Scan for the cell matching the given text and deliver its [X, Y] coordinate at center. 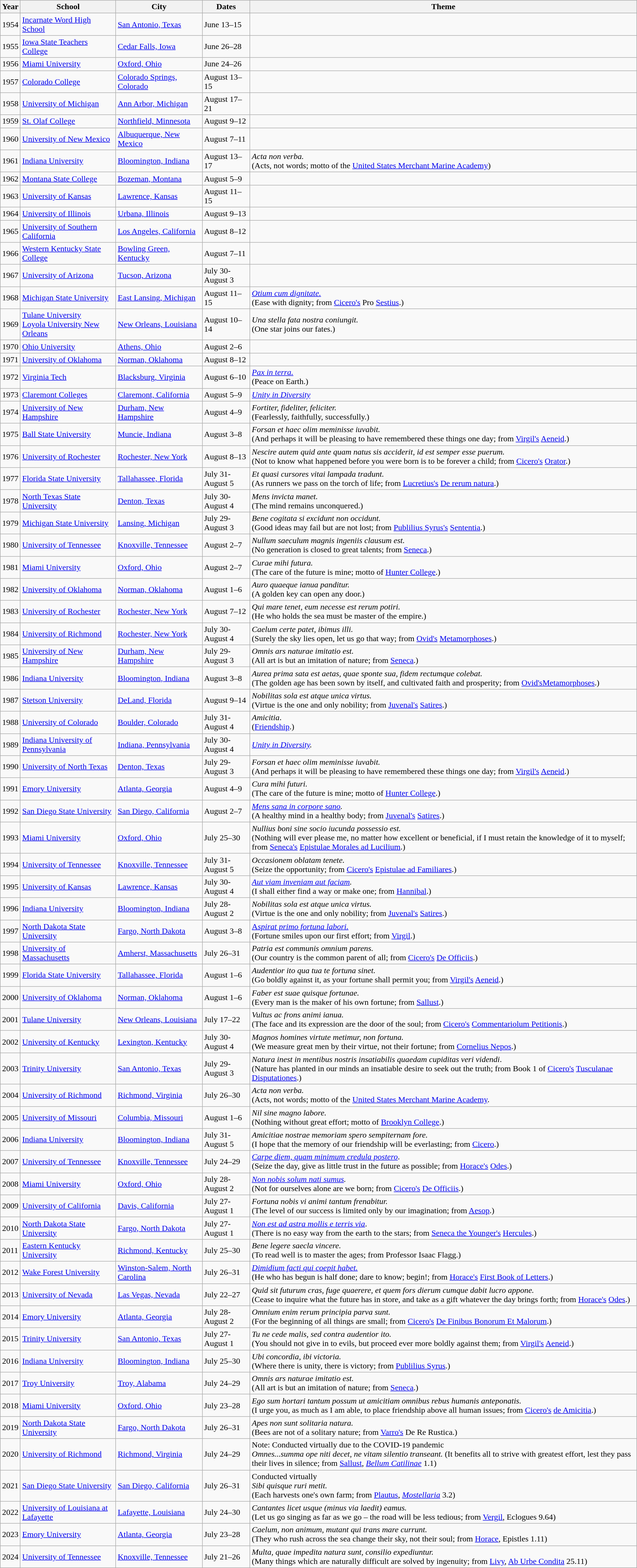
1971 [10, 360]
1969 [10, 324]
Troy University [68, 1383]
Boulder, Colorado [159, 723]
June 24–26 [226, 64]
1955 [10, 46]
1967 [10, 276]
Conducted virtuallySibi quisque ruri metit.(Each harvests one's own farm; from Plautus, Mostellaria 3.2) [444, 1486]
University of New Mexico [68, 139]
Western Kentucky State College [68, 253]
July 21–26 [226, 1557]
Columbia, Missouri [159, 1118]
2005 [10, 1118]
1981 [10, 567]
2019 [10, 1427]
Fortuna nobis vi animi tantum frenabitur.(The level of our success is limited only by our imagination; from Aesop.) [444, 1206]
Caelum certe patet, ibimus illi.(Surely the sky lies open, let us go that way; from Ovid's Metamorphoses.) [444, 634]
Stetson University [68, 700]
2001 [10, 1019]
Apes non sunt solitaria natura.(Bees are not of a solitary nature; from Varro's De Re Rustica.) [444, 1427]
Omnium enim rerum principia parva sunt.(For the beginning of all things are small; from Cicero's De Finibus Bonorum Et Malorum.) [444, 1317]
2022 [10, 1512]
Urbana, Illinois [159, 213]
Los Angeles, California [159, 231]
2012 [10, 1272]
Claremont Colleges [68, 395]
1954 [10, 25]
Aspirat primo fortuna labori.(Fortune smiles upon our first effort; from Virgil.) [444, 931]
2015 [10, 1339]
2003 [10, 1068]
Caelum, non animum, mutant qui trans mare currunt.(They who rush across the sea change their sky, not their soul; from Horace, Epistles 1.11) [444, 1534]
July 17–22 [226, 1019]
Cura mihi futuri.(The care of the future is mine; motto of Hunter College.) [444, 789]
1986 [10, 678]
Indiana University of Pennsylvania [68, 744]
1996 [10, 908]
1970 [10, 347]
University of North Texas [68, 767]
August 9–14 [226, 700]
1997 [10, 931]
August 6–10 [226, 377]
1977 [10, 479]
2007 [10, 1162]
2006 [10, 1139]
Las Vegas, Nevada [159, 1295]
Northfield, Minnesota [159, 121]
Otium cum dignitate.(Ease with dignity; from Cicero's Pro Sestius.) [444, 298]
1992 [10, 811]
Virginia Tech [68, 377]
Curae mihi futura.(The care of the future is mine; motto of Hunter College.) [444, 567]
Theme [444, 7]
University of Nevada [68, 1295]
Ann Arbor, Michigan [159, 104]
August 13–15 [226, 82]
August 17–21 [226, 104]
1965 [10, 231]
1987 [10, 700]
1999 [10, 975]
1985 [10, 656]
1989 [10, 744]
2016 [10, 1361]
July 26–30 [226, 1095]
University of Massachusetts [68, 953]
1966 [10, 253]
Unity in Diversity. [444, 744]
Bene legere saecla vincere.(To read well is to master the ages; from Professor Isaac Flagg.) [444, 1250]
Nullum saeculum magnis ingeniis clausum est.(No generation is closed to great talents; from Seneca.) [444, 545]
1968 [10, 298]
Nil sine magno labore.(Nothing without great effort; motto of Brooklyn College.) [444, 1118]
1993 [10, 838]
2020 [10, 1454]
Amherst, Massachusetts [159, 953]
2010 [10, 1228]
1974 [10, 412]
Mens sana in corpore sano.(A healthy mind in a healthy body; from Juvenal's Satires.) [444, 811]
Vultus ac frons animi ianua.(The face and its expression are the door of the soul; from Cicero's Commentariolum Petitionis.) [444, 1019]
University of Arizona [68, 276]
Iowa State Teachers College [68, 46]
August 2–6 [226, 347]
1988 [10, 723]
1978 [10, 501]
Lexington, Kentucky [159, 1042]
1959 [10, 121]
Acta non verba.(Acts, not words; motto of the United States Merchant Marine Academy. [444, 1095]
August 9–12 [226, 121]
Tulane University [68, 1019]
North Texas State University [68, 501]
1991 [10, 789]
Ubi concordia, ibi victoria.(Where there is unity, there is victory; from Publilius Syrus.) [444, 1361]
University of California [68, 1206]
University of Michigan [68, 104]
Winston-Salem, North Carolina [159, 1272]
August 13–17 [226, 161]
1994 [10, 864]
Patria est communis omnium parens.(Our country is the common parent of all; from Cicero's De Officiis.) [444, 953]
1990 [10, 767]
Unity in Diversity [444, 395]
Blacksburg, Virginia [159, 377]
Audentior ito qua tua te fortuna sinet.(Go boldly against it, as your fortune shall permit you; from Virgil's Aeneid.) [444, 975]
Claremont, California [159, 395]
Colorado Springs, Colorado [159, 82]
2017 [10, 1383]
Dimidium facti qui coepit habet.(He who has begun is half done; dare to know; begin!; from Horace's First Book of Letters.) [444, 1272]
1983 [10, 612]
Mens invicta manet.(The mind remains unconquered.) [444, 501]
1998 [10, 953]
East Lansing, Michigan [159, 298]
School [68, 7]
1979 [10, 523]
Dates [226, 7]
2014 [10, 1317]
University of Louisiana at Lafayette [68, 1512]
Tulane UniversityLoyola University New Orleans [68, 324]
2000 [10, 998]
Montana State College [68, 178]
Acta non verba.(Acts, not words; motto of the United States Merchant Marine Academy) [444, 161]
August 8–13 [226, 456]
Non nobis solum nati sumus.(Not for ourselves alone are we born; from Cicero's De Officiis.) [444, 1184]
July 24–30 [226, 1512]
1982 [10, 590]
2011 [10, 1250]
1964 [10, 213]
2008 [10, 1184]
July 31-August 4 [226, 723]
June 26–28 [226, 46]
1957 [10, 82]
1980 [10, 545]
Amicitia.(Friendship.) [444, 723]
University of Illinois [68, 213]
Fortiter, fideliter, feliciter.(Fearlessly, faithfully, successfully.) [444, 412]
1958 [10, 104]
2021 [10, 1486]
Richmond, Kentucky [159, 1250]
2023 [10, 1534]
DeLand, Florida [159, 700]
Bozeman, Montana [159, 178]
Eastern Kentucky University [68, 1250]
1962 [10, 178]
1995 [10, 887]
Wake Forest University [68, 1272]
June 13–15 [226, 25]
Pax in terra.(Peace on Earth.) [444, 377]
1973 [10, 395]
Cedar Falls, Iowa [159, 46]
1961 [10, 161]
St. Olaf College [68, 121]
2009 [10, 1206]
August 10–14 [226, 324]
Magnos homines virtute metimur, non fortuna.(We measure great men by their virtue, not their fortune; from Cornelius Nepos.) [444, 1042]
July 22–27 [226, 1295]
2004 [10, 1095]
Non est ad astra mollis e terris via.(There is no easy way from the earth to the stars; from Seneca the Younger's Hercules.) [444, 1228]
Ohio University [68, 347]
Bowling Green, Kentucky [159, 253]
Et quasi cursores vitai lampada tradunt.(As runners we pass on the torch of life; from Lucretius's De rerum natura.) [444, 479]
Lansing, Michigan [159, 523]
Incarnate Word High School [68, 25]
Bene cogitata si excidunt non occidunt.(Good ideas may fail but are not lost; from Publilius Syrus's Sententia.) [444, 523]
Davis, California [159, 1206]
Amicitiae nostrae memoriam spero sempiternam fore.(I hope that the memory of our friendship will be everlasting; from Cicero.) [444, 1139]
1976 [10, 456]
Una stella fata nostra coniungit.(One star joins our fates.) [444, 324]
Troy, Alabama [159, 1383]
1975 [10, 434]
1956 [10, 64]
Albuquerque, New Mexico [159, 139]
Tu ne cede malis, sed contra audentior ito.(You should not give in to evils, but proceed ever more boldly against them; from Virgil's Aeneid.) [444, 1339]
Qui mare tenet, eum necesse est rerum potiri.(He who holds the sea must be master of the empire.) [444, 612]
University of Missouri [68, 1118]
University of Kentucky [68, 1042]
Faber est suae quisque fortunae.(Every man is the maker of his own fortune; from Sallust.) [444, 998]
2002 [10, 1042]
Year [10, 7]
University of Colorado [68, 723]
Occasionem oblatam tenete.(Seize the opportunity; from Cicero's Epistulae ad Familiares.) [444, 864]
Tucson, Arizona [159, 276]
1984 [10, 634]
Lafayette, Louisiana [159, 1512]
Aut viam inveniam aut faciam.(I shall either find a way or make one; from Hannibal.) [444, 887]
August 9–13 [226, 213]
Muncie, Indiana [159, 434]
July 30-August 3 [226, 276]
Indiana, Pennsylvania [159, 744]
City [159, 7]
2013 [10, 1295]
Colorado College [68, 82]
University of Southern California [68, 231]
1972 [10, 377]
1963 [10, 196]
Carpe diem, quam minimum credula postero.(Seize the day, give as little trust in the future as possible; from Horace's Odes.) [444, 1162]
Ball State University [68, 434]
Athens, Ohio [159, 347]
1960 [10, 139]
2024 [10, 1557]
2018 [10, 1406]
Cantantes licet usque (minus via laedit) eamus.(Let us go singing as far as we go – the road will be less tedious; from Vergil, Eclogues 9.64) [444, 1512]
August 7–12 [226, 612]
Auro quaeque ianua panditur.(A golden key can open any door.) [444, 590]
